Pinpoint the cell where the given text exists, returning its (x, y) midpoint coordinate. 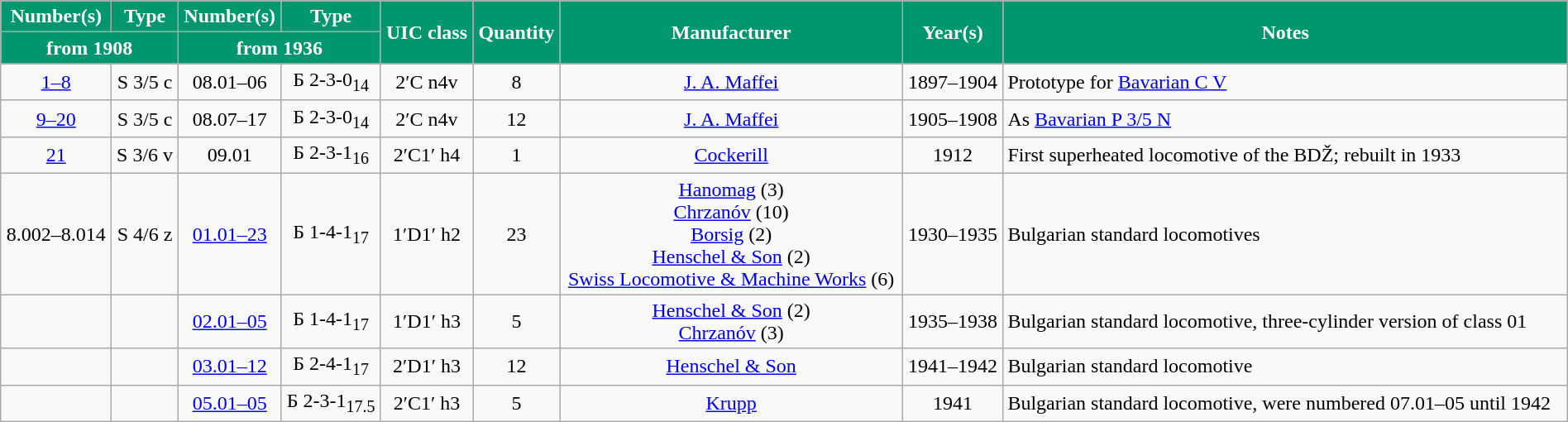
1–8 (56, 82)
Henschel & Son (2)Chrzanóv (3) (731, 321)
1935–1938 (953, 321)
Prototype for Bavarian C V (1285, 82)
Quantity (516, 32)
08.07–17 (229, 118)
Б 2-4-117 (331, 367)
First superheated locomotive of the BDŽ; rebuilt in 1933 (1285, 156)
Henschel & Son (731, 367)
from 1936 (280, 48)
Notes (1285, 32)
2′C1′ h4 (427, 156)
Б 2-3-117.5 (331, 403)
23 (516, 234)
S 3/6 v (146, 156)
1930–1935 (953, 234)
Year(s) (953, 32)
Bulgarian standard locomotives (1285, 234)
1941 (953, 403)
02.01–05 (229, 321)
05.01–05 (229, 403)
Krupp (731, 403)
03.01–12 (229, 367)
21 (56, 156)
01.01–23 (229, 234)
1905–1908 (953, 118)
Cockerill (731, 156)
UIC class (427, 32)
1 (516, 156)
1′D1′ h2 (427, 234)
from 1908 (89, 48)
Bulgarian standard locomotive, were numbered 07.01–05 until 1942 (1285, 403)
8.002–8.014 (56, 234)
9–20 (56, 118)
Hanomag (3)Chrzanóv (10)Borsig (2)Henschel & Son (2)Swiss Locomotive & Machine Works (6) (731, 234)
Б 2-3-116 (331, 156)
Manufacturer (731, 32)
Bulgarian standard locomotive (1285, 367)
1′D1′ h3 (427, 321)
Bulgarian standard locomotive, three-cylinder version of class 01 (1285, 321)
08.01–06 (229, 82)
09.01 (229, 156)
1897–1904 (953, 82)
2′C1′ h3 (427, 403)
1912 (953, 156)
As Bavarian P 3/5 N (1285, 118)
1941–1942 (953, 367)
2′D1′ h3 (427, 367)
S 4/6 z (146, 234)
8 (516, 82)
